Pinpoint the cell where the given text exists, returning its (x, y) midpoint coordinate. 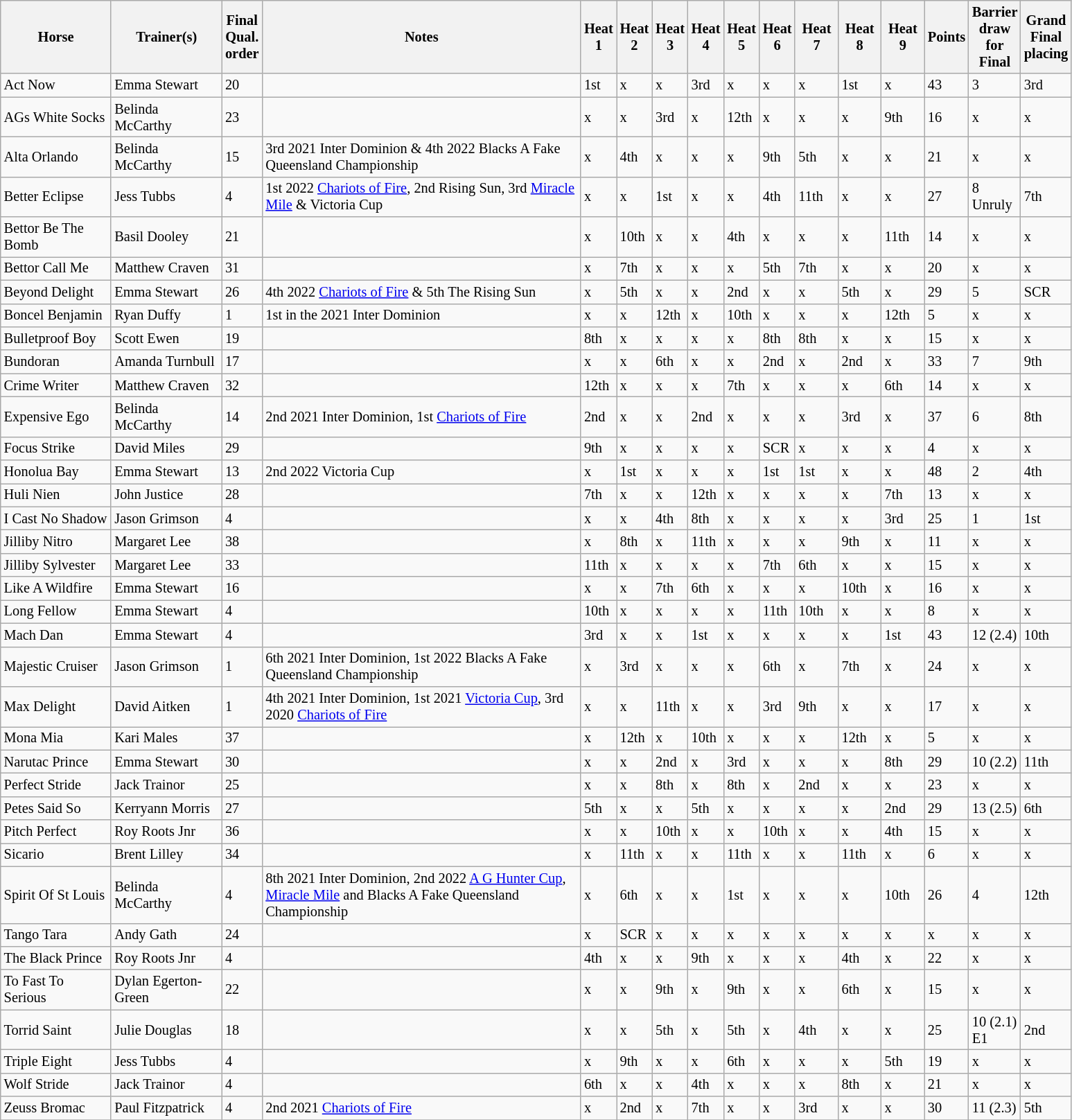
Jilliby Nitro (56, 541)
Dylan Egerton-Green (166, 990)
Narutac Prince (56, 762)
David Aitken (166, 706)
Heat 3 (670, 37)
Long Fellow (56, 611)
4th 2022 Chariots of Fire & 5th The Rising Sun (421, 292)
Wolf Stride (56, 1085)
Huli Nien (56, 495)
Bettor Be The Bomb (56, 237)
1st in the 2021 Inter Dominion (421, 315)
2nd 2022 Victoria Cup (421, 472)
Ryan Duffy (166, 315)
1st 2022 Chariots of Fire, 2nd Rising Sun, 3rd Miracle Mile & Victoria Cup (421, 197)
3rd 2021 Inter Dominion & 4th 2022 Blacks A Fake Queensland Championship (421, 157)
Heat 9 (903, 37)
48 (947, 472)
Bulletproof Boy (56, 338)
Notes (421, 37)
Torrid Saint (56, 1030)
Heat 1 (599, 37)
Zeuss Bromac (56, 1108)
Honolua Bay (56, 472)
Heat 8 (860, 37)
Heat 7 (816, 37)
32 (242, 385)
Beyond Delight (56, 292)
Mona Mia (56, 738)
Jilliby Sylvester (56, 565)
Crime Writer (56, 385)
Heat 4 (706, 37)
Tango Tara (56, 935)
Better Eclipse (56, 197)
Mach Dan (56, 635)
11 (947, 541)
John Justice (166, 495)
To Fast To Serious (56, 990)
Barrier draw for Final (995, 37)
Andy Gath (166, 935)
7 (995, 362)
Bettor Call Me (56, 268)
12 (2.4) (995, 635)
Amanda Turnbull (166, 362)
2nd 2021 Chariots of Fire (421, 1108)
Kerryann Morris (166, 808)
6th 2021 Inter Dominion, 1st 2022 Blacks A Fake Queensland Championship (421, 667)
Alta Orlando (56, 157)
Basil Dooley (166, 237)
2 (995, 472)
8 (947, 611)
Scott Ewen (166, 338)
Spirit Of St Louis (56, 895)
18 (242, 1030)
10 (2.2) (995, 762)
34 (242, 855)
Grand Final placing (1046, 37)
8th 2021 Inter Dominion, 2nd 2022 A G Hunter Cup, Miracle Mile and Blacks A Fake Queensland Championship (421, 895)
8 Unruly (995, 197)
Like A Wildfire (56, 588)
Expensive Ego (56, 417)
Horse (56, 37)
Pitch Perfect (56, 832)
10 (2.1) E1 (995, 1030)
Focus Strike (56, 448)
2nd 2021 Inter Dominion, 1st Chariots of Fire (421, 417)
11 (2.3) (995, 1108)
The Black Prince (56, 958)
I Cast No Shadow (56, 518)
3 (995, 85)
David Miles (166, 448)
Heat 2 (635, 37)
31 (242, 268)
Petes Said So (56, 808)
Julie Douglas (166, 1030)
Bundoran (56, 362)
Boncel Benjamin (56, 315)
Final Qual. order (242, 37)
28 (242, 495)
Max Delight (56, 706)
Sicario (56, 855)
Perfect Stride (56, 785)
38 (242, 541)
Trainer(s) (166, 37)
Brent Lilley (166, 855)
Triple Eight (56, 1061)
Majestic Cruiser (56, 667)
AGs White Socks (56, 117)
Points (947, 37)
Kari Males (166, 738)
Heat 5 (741, 37)
13 (2.5) (995, 808)
Act Now (56, 85)
4th 2021 Inter Dominion, 1st 2021 Victoria Cup, 3rd 2020 Chariots of Fire (421, 706)
36 (242, 832)
Paul Fitzpatrick (166, 1108)
Heat 6 (777, 37)
